Capture the cell that displays the provided text and extract its [x, y] central coordinate. 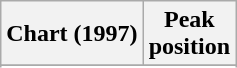
Chart (1997) [72, 34]
Peak position [189, 34]
